Extract the (x, y) coordinate from the center of the cell holding the provided text.  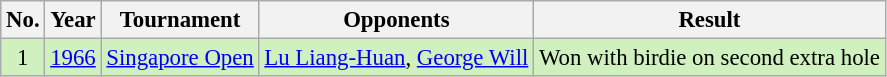
1966 (73, 58)
No. (23, 20)
Won with birdie on second extra hole (710, 58)
1 (23, 58)
Result (710, 20)
Singapore Open (180, 58)
Opponents (396, 20)
Tournament (180, 20)
Year (73, 20)
Lu Liang-Huan, George Will (396, 58)
